Provide the (X, Y) coordinate of the cell's center where the given text is located.  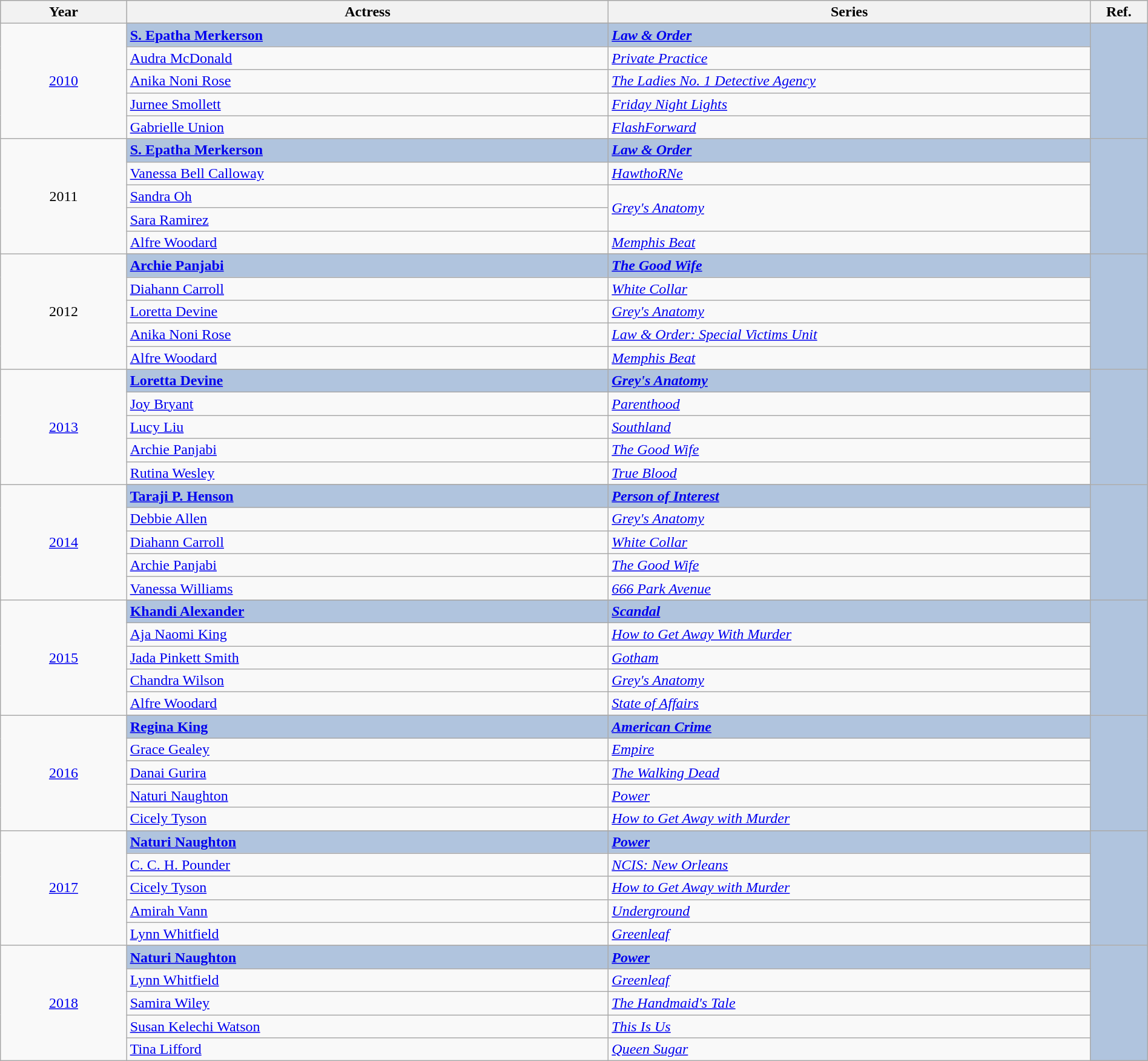
Scandal (849, 611)
Year (64, 12)
Parenthood (849, 404)
Gabrielle Union (368, 127)
Grace Gealey (368, 750)
Sandra Oh (368, 196)
Debbie Allen (368, 519)
Gotham (849, 657)
The Ladies No. 1 Detective Agency (849, 81)
Vanessa Bell Calloway (368, 173)
Sara Ramirez (368, 219)
American Crime (849, 727)
Tina Lifford (368, 1049)
Audra McDonald (368, 58)
Person of Interest (849, 496)
2018 (64, 1003)
Chandra Wilson (368, 681)
Taraji P. Henson (368, 496)
Joy Bryant (368, 404)
2010 (64, 81)
Underground (849, 911)
Empire (849, 750)
Rutina Wesley (368, 473)
2015 (64, 657)
Regina King (368, 727)
Southland (849, 427)
2013 (64, 427)
Ref. (1119, 12)
2011 (64, 196)
Vanessa Williams (368, 588)
Danai Gurira (368, 773)
Aja Naomi King (368, 634)
666 Park Avenue (849, 588)
True Blood (849, 473)
NCIS: New Orleans (849, 865)
2017 (64, 888)
FlashForward (849, 127)
Jada Pinkett Smith (368, 657)
Jurnee Smollett (368, 104)
Khandi Alexander (368, 611)
Susan Kelechi Watson (368, 1026)
The Handmaid's Tale (849, 1003)
How to Get Away With Murder (849, 634)
Queen Sugar (849, 1049)
Law & Order: Special Victims Unit (849, 335)
The Walking Dead (849, 773)
Private Practice (849, 58)
Lucy Liu (368, 427)
This Is Us (849, 1026)
Friday Night Lights (849, 104)
2012 (64, 311)
Amirah Vann (368, 911)
HawthoRNe (849, 173)
2016 (64, 773)
Series (849, 12)
2014 (64, 542)
Actress (368, 12)
Samira Wiley (368, 1003)
C. C. H. Pounder (368, 865)
State of Affairs (849, 704)
